Extract the [x, y] coordinate from the center of the cell holding the provided text.  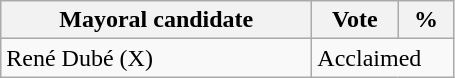
Acclaimed [383, 58]
Mayoral candidate [156, 20]
Vote [355, 20]
René Dubé (X) [156, 58]
% [426, 20]
